For the text-containing cell, return its midpoint in (x, y) coordinate format. 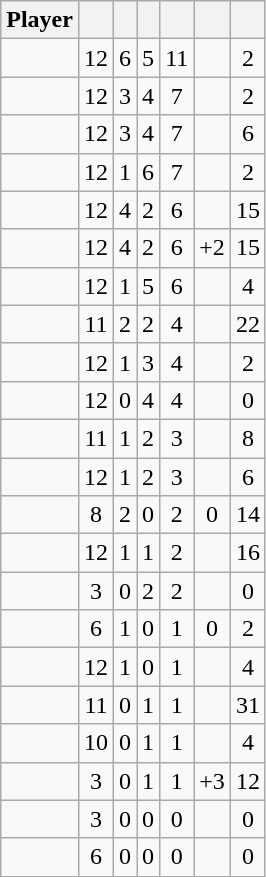
16 (248, 553)
22 (248, 324)
14 (248, 515)
Player (40, 20)
31 (248, 705)
10 (96, 743)
+3 (212, 781)
+2 (212, 248)
